Search for the cell housing the specified text and yield its [X, Y] center coordinate. 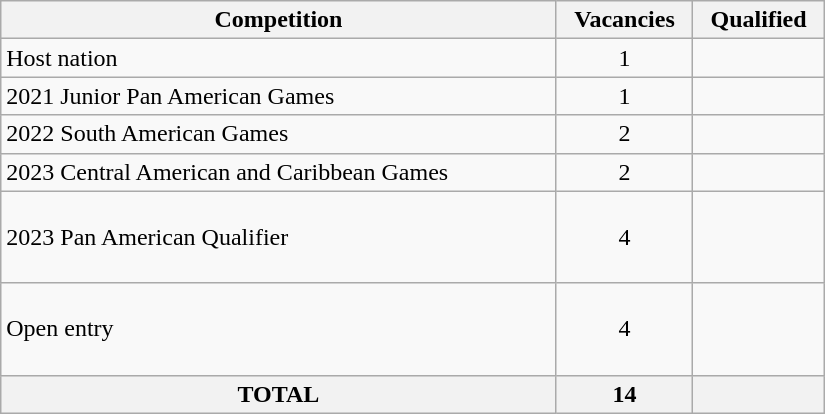
2023 Central American and Caribbean Games [278, 172]
14 [624, 394]
2022 South American Games [278, 134]
Vacancies [624, 20]
Competition [278, 20]
Open entry [278, 329]
2023 Pan American Qualifier [278, 237]
Qualified [758, 20]
Host nation [278, 58]
2021 Junior Pan American Games [278, 96]
TOTAL [278, 394]
